Return [x, y] of the center of cell containing provided text 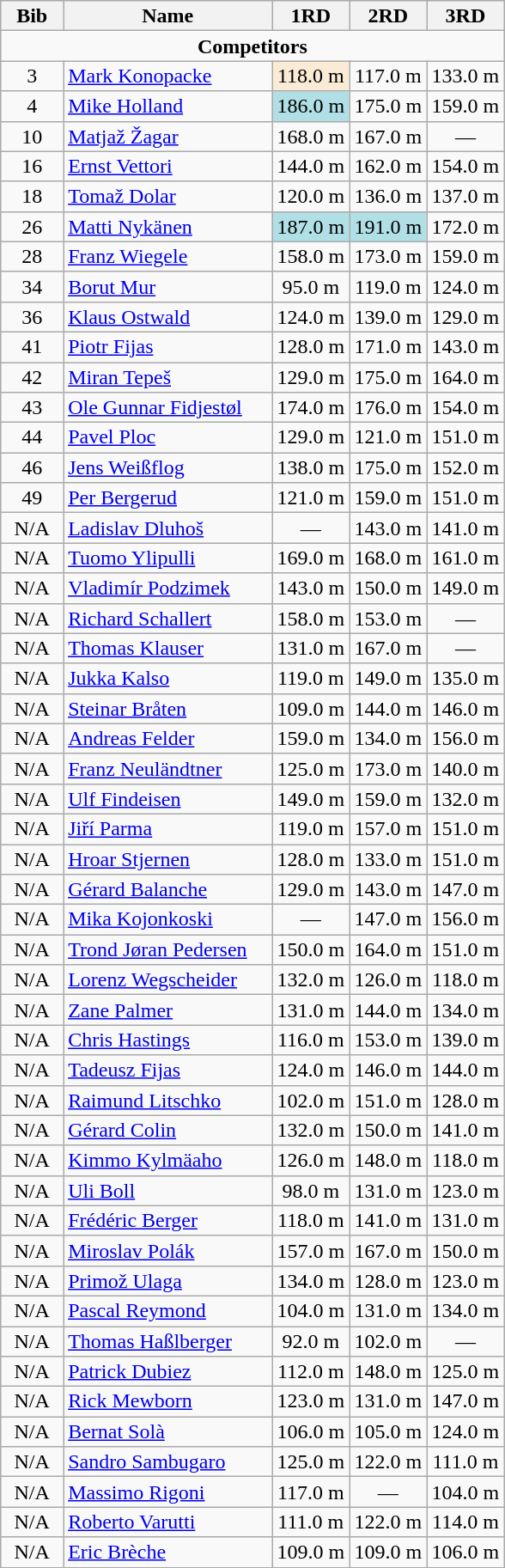
Thomas Klauser [168, 648]
Klaus Ostwald [168, 316]
172.0 m [465, 227]
18 [33, 196]
Andreas Felder [168, 739]
Piotr Fijas [168, 347]
34 [33, 287]
137.0 m [465, 196]
46 [33, 467]
Tomaž Dolar [168, 196]
Uli Boll [168, 1191]
Steinar Bråten [168, 708]
140.0 m [465, 768]
26 [33, 227]
Ole Gunnar Fidjestøl [168, 407]
Patrick Dubiez [168, 1371]
Eric Brèche [168, 1552]
191.0 m [388, 227]
42 [33, 378]
Borut Mur [168, 287]
Bib [33, 15]
Kimmo Kylmäaho [168, 1160]
Gérard Balanche [168, 890]
Jukka Kalso [168, 679]
Bernat Solà [168, 1431]
169.0 m [311, 558]
171.0 m [388, 347]
Roberto Varutti [168, 1522]
Mike Holland [168, 107]
4 [33, 107]
Miroslav Polák [168, 1251]
114.0 m [465, 1522]
Pascal Reymond [168, 1311]
161.0 m [465, 558]
Gérard Colin [168, 1131]
Tuomo Ylipulli [168, 558]
135.0 m [465, 679]
Hroar Stjernen [168, 859]
138.0 m [311, 467]
Mika Kojonkoski [168, 919]
Vladimír Podzimek [168, 588]
116.0 m [311, 1040]
187.0 m [311, 227]
Primož Ulaga [168, 1280]
152.0 m [465, 467]
98.0 m [311, 1191]
41 [33, 347]
176.0 m [388, 407]
Ernst Vettori [168, 167]
Massimo Rigoni [168, 1492]
49 [33, 498]
10 [33, 136]
162.0 m [388, 167]
Chris Hastings [168, 1040]
44 [33, 438]
3 [33, 76]
112.0 m [311, 1371]
Lorenz Wegscheider [168, 979]
136.0 m [388, 196]
Mark Konopacke [168, 76]
186.0 m [311, 107]
43 [33, 407]
Per Bergerud [168, 498]
92.0 m [311, 1342]
Tadeusz Fijas [168, 1071]
120.0 m [311, 196]
Competitors [252, 46]
Miran Tepeš [168, 378]
Name [168, 15]
Rick Mewborn [168, 1402]
Franz Wiegele [168, 256]
Matti Nykänen [168, 227]
Matjaž Žagar [168, 136]
Franz Neuländtner [168, 768]
Zane Palmer [168, 1010]
Sandro Sambugaro [168, 1462]
2RD [388, 15]
Ulf Findeisen [168, 799]
28 [33, 256]
16 [33, 167]
3RD [465, 15]
36 [33, 316]
Richard Schallert [168, 619]
Frédéric Berger [168, 1220]
Raimund Litschko [168, 1100]
Jens Weißflog [168, 467]
1RD [311, 15]
Jiří Parma [168, 828]
Pavel Ploc [168, 438]
Thomas Haßlberger [168, 1342]
95.0 m [311, 287]
Ladislav Dluhoš [168, 528]
105.0 m [388, 1431]
Trond Jøran Pedersen [168, 950]
174.0 m [311, 407]
